Locate the cell with the specified text and output its [X, Y] center coordinate. 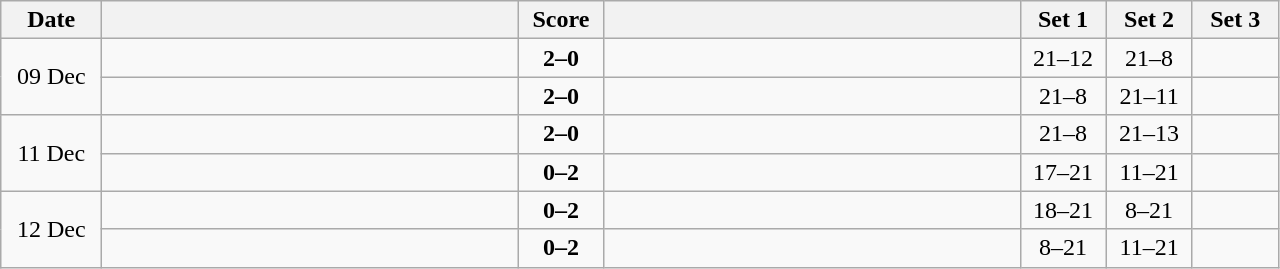
09 Dec [52, 77]
Set 3 [1235, 20]
Date [52, 20]
12 Dec [52, 229]
Set 2 [1149, 20]
Score [561, 20]
21–12 [1063, 58]
Set 1 [1063, 20]
18–21 [1063, 210]
17–21 [1063, 172]
21–13 [1149, 134]
21–11 [1149, 96]
11 Dec [52, 153]
